From the cell containing the given text, extract its center point as (X, Y) coordinate. 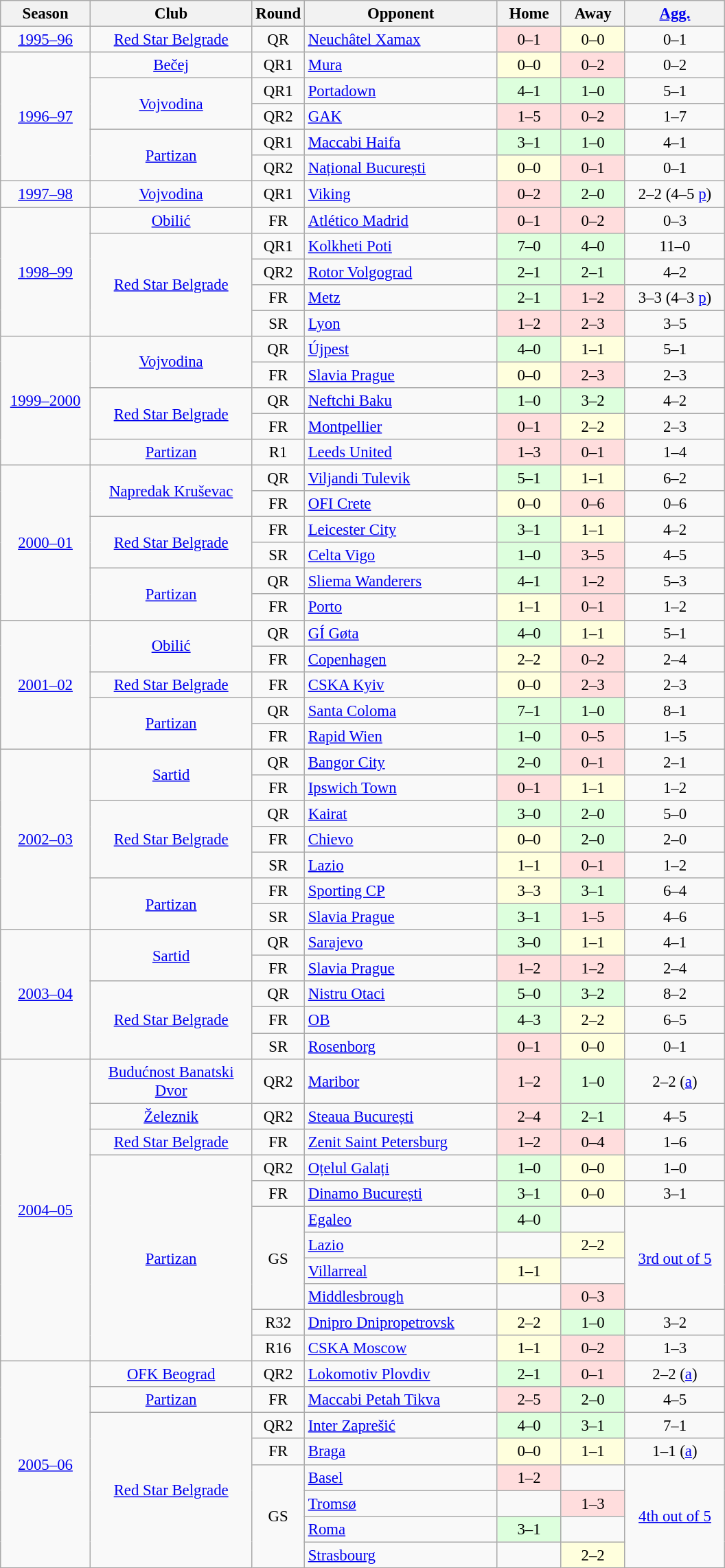
Montpellier (401, 426)
Lyon (401, 323)
1–4 (675, 452)
1999–2000 (45, 401)
Sarajevo (401, 943)
Porto (401, 608)
Celta Vigo (401, 555)
6–4 (675, 891)
Season (45, 14)
4–6 (675, 917)
Basel (401, 1477)
Nistru Otaci (401, 995)
Metz (401, 297)
Leeds United (401, 452)
OB (401, 1020)
2–2 (4–5 p) (675, 194)
6–5 (675, 1020)
1995–96 (45, 40)
1996–97 (45, 117)
0–4 (593, 1142)
6–2 (675, 479)
Sporting CP (401, 891)
Oțelul Galați (401, 1168)
3–3 (4–3 p) (675, 297)
Neftchi Baku (401, 401)
2002–03 (45, 839)
Villarreal (401, 1271)
Portadown (401, 91)
Egaleo (401, 1219)
Atlético Madrid (401, 220)
Braga (401, 1452)
0–5 (593, 737)
Santa Coloma (401, 711)
Copenhagen (401, 659)
Leicester City (401, 530)
R1 (278, 452)
Sliema Wanderers (401, 581)
Kairat (401, 814)
Lokomotiv Plovdiv (401, 1374)
Rosenborg (401, 1046)
1–1 (a) (675, 1452)
Viljandi Tulevik (401, 479)
Home (529, 14)
Zenit Saint Petersburg (401, 1142)
Bangor City (401, 762)
2004–05 (45, 1210)
4–3 (529, 1020)
Ipswich Town (401, 788)
CSKA Moscow (401, 1348)
Opponent (401, 14)
Dinamo București (401, 1194)
Steaua București (401, 1116)
5–3 (675, 581)
GAK (401, 117)
Rotor Volgograd (401, 272)
Újpest (401, 349)
Mura (401, 65)
1–7 (675, 117)
Away (593, 14)
CSKA Kyiv (401, 684)
Maccabi Petah Tikva (401, 1400)
Viking (401, 194)
OFK Beograd (171, 1374)
Chievo (401, 840)
Budućnost Banatski Dvor (171, 1081)
1998–99 (45, 272)
Kolkheti Poti (401, 246)
8–2 (675, 995)
2003–04 (45, 994)
Club (171, 14)
Inter Zaprešić (401, 1426)
1997–98 (45, 194)
Național București (401, 168)
Middlesbrough (401, 1297)
2001–02 (45, 684)
Tromsø (401, 1503)
R32 (278, 1323)
R16 (278, 1348)
Maccabi Haifa (401, 143)
2005–06 (45, 1465)
11–0 (675, 246)
2–5 (529, 1400)
OFI Crete (401, 504)
Strasbourg (401, 1555)
2000–01 (45, 543)
3rd out of 5 (675, 1258)
Bečej (171, 65)
3–3 (529, 891)
Napredak Kruševac (171, 492)
1–6 (675, 1142)
7–0 (529, 246)
Roma (401, 1529)
Maribor (401, 1081)
4th out of 5 (675, 1516)
GÍ Gøta (401, 633)
Železnik (171, 1116)
Dnipro Dnipropetrovsk (401, 1323)
Round (278, 14)
Rapid Wien (401, 737)
Neuchâtel Xamax (401, 40)
8–1 (675, 711)
Agg. (675, 14)
